Return [x, y] of the center of cell containing provided text 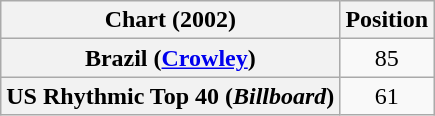
Brazil (Crowley) [170, 58]
Chart (2002) [170, 20]
Position [387, 20]
61 [387, 96]
85 [387, 58]
US Rhythmic Top 40 (Billboard) [170, 96]
